Scan for the cell matching the given text and deliver its [x, y] coordinate at center. 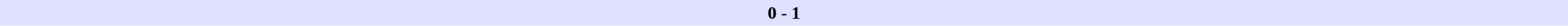
0 - 1 [784, 13]
